For the text-containing cell, return its midpoint in [X, Y] coordinate format. 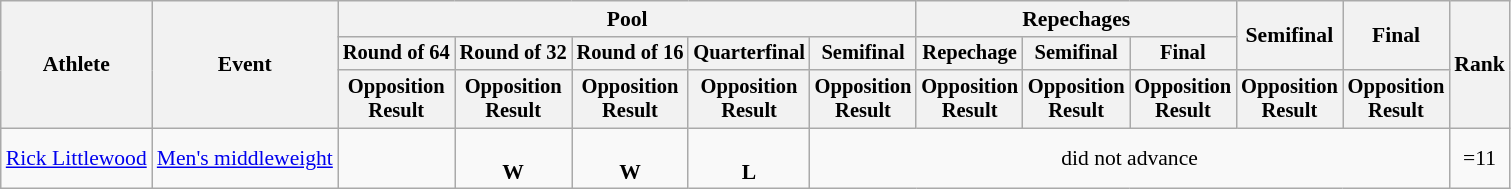
did not advance [1130, 158]
Round of 16 [630, 54]
Athlete [76, 64]
Round of 64 [396, 54]
Quarterfinal [748, 54]
Repechage [970, 54]
Men's middleweight [245, 158]
Event [245, 64]
L [748, 158]
Rick Littlewood [76, 158]
Round of 32 [514, 54]
Repechages [1076, 19]
Rank [1480, 64]
Pool [627, 19]
=11 [1480, 158]
